Determine the (x, y) coordinate at the center of the cell enclosing the given text.  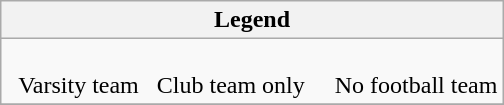
Legend (252, 20)
Varsity team Club team only No football team (252, 72)
